From the cell containing the given text, extract its center point as [x, y] coordinate. 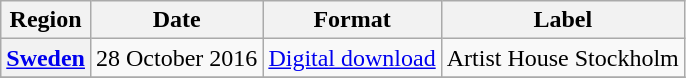
28 October 2016 [176, 58]
Date [176, 20]
Label [562, 20]
Region [46, 20]
Sweden [46, 58]
Format [352, 20]
Digital download [352, 58]
Artist House Stockholm [562, 58]
